Extract the (x, y) coordinate from the center of the cell holding the provided text.  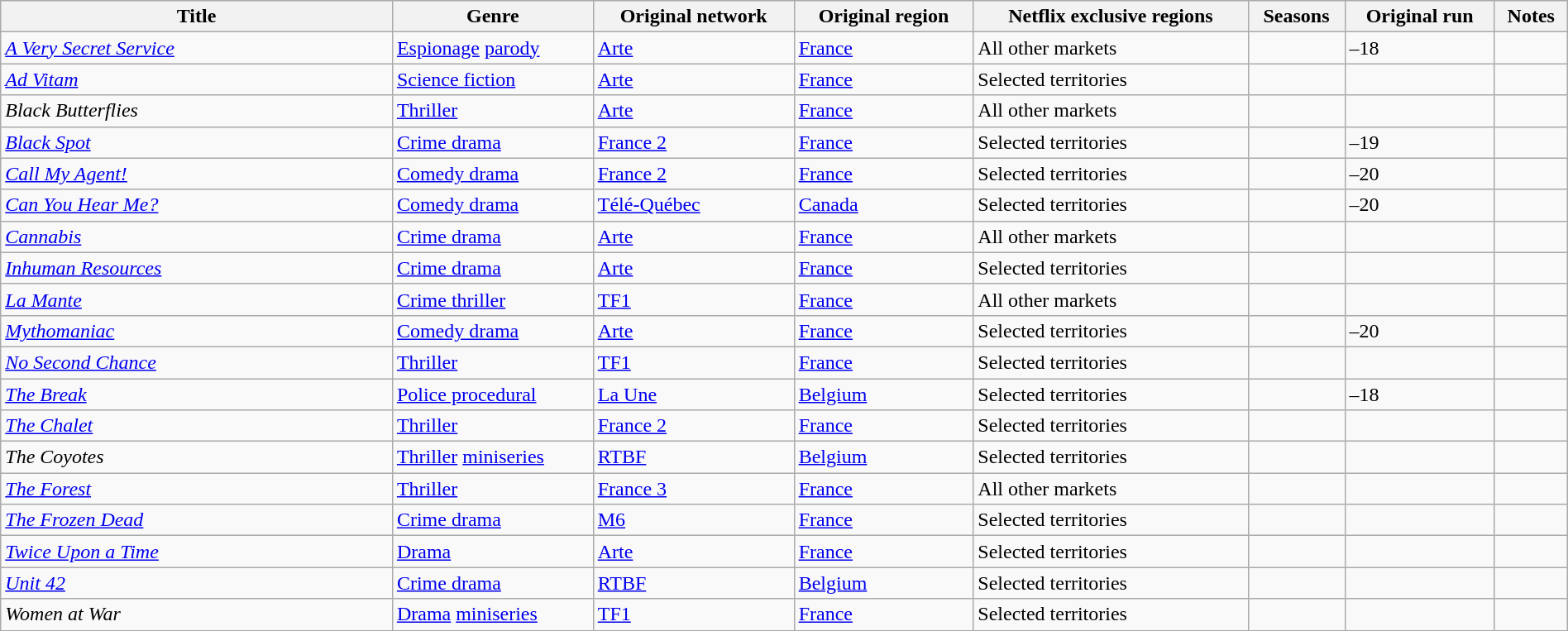
M6 (693, 520)
Title (197, 17)
The Frozen Dead (197, 520)
Notes (1531, 17)
Can You Hear Me? (197, 205)
Seasons (1297, 17)
Ad Vitam (197, 79)
Twice Upon a Time (197, 552)
Cannabis (197, 237)
A Very Secret Service (197, 48)
Inhuman Resources (197, 268)
Mythomaniac (197, 331)
Netflix exclusive regions (1111, 17)
Genre (493, 17)
–19 (1419, 142)
The Coyotes (197, 457)
Canada (883, 205)
The Break (197, 394)
Original run (1419, 17)
France 3 (693, 489)
The Forest (197, 489)
Original network (693, 17)
The Chalet (197, 426)
Black Butterflies (197, 111)
Original region (883, 17)
Drama (493, 552)
No Second Chance (197, 362)
Police procedural (493, 394)
Science fiction (493, 79)
Thriller miniseries (493, 457)
Drama miniseries (493, 614)
La Mante (197, 299)
Black Spot (197, 142)
Crime thriller (493, 299)
Télé-Québec (693, 205)
Call My Agent! (197, 174)
Espionage parody (493, 48)
Women at War (197, 614)
La Une (693, 394)
Unit 42 (197, 583)
